From the cell containing the given text, extract its center point as (X, Y) coordinate. 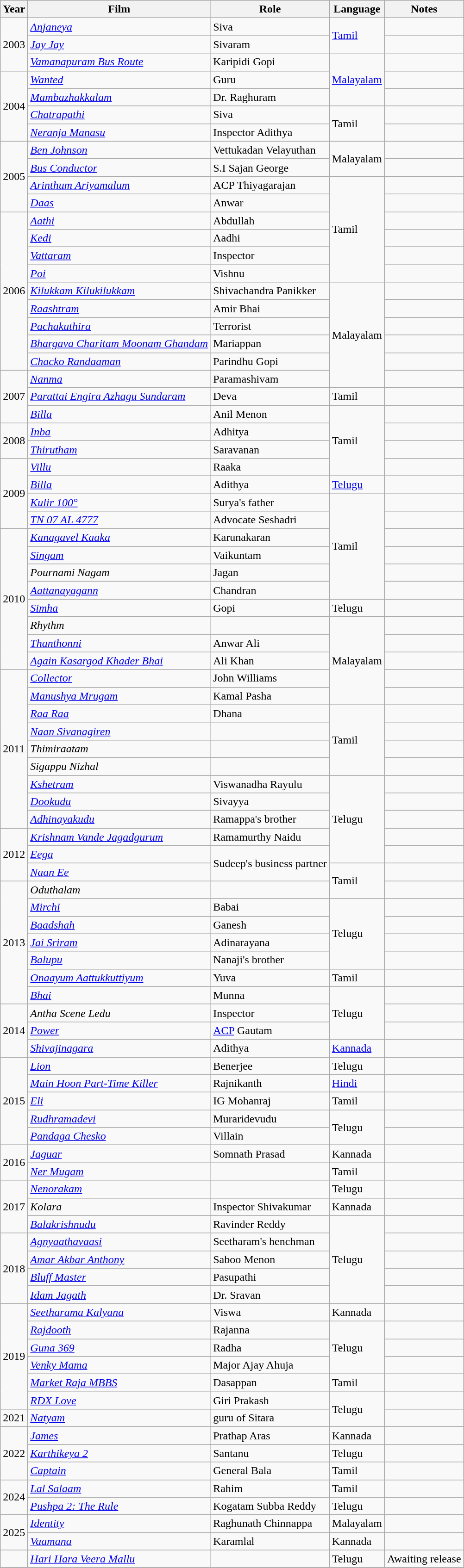
Antha Scene Ledu (119, 1013)
Daas (119, 203)
Santanu (270, 1453)
Viswa (270, 1312)
Wanted (119, 80)
Ner Mugam (119, 1171)
Awaiting release (424, 1559)
Seetharam's henchman (270, 1242)
Aattanayagann (119, 590)
Benerjee (270, 1066)
Mambazhakkalam (119, 97)
Jagan (270, 573)
2016 (14, 1163)
Thimiraatam (119, 749)
Pushpa 2: The Rule (119, 1506)
Gopi (270, 608)
Thirutham (119, 449)
Inspector Adithya (270, 132)
Eega (119, 855)
Parattai Engira Azhagu Sundaram (119, 397)
Radha (270, 1348)
2022 (14, 1453)
Rajanna (270, 1330)
2003 (14, 44)
Pachakuthira (119, 326)
Rajdooth (119, 1330)
Mirchi (119, 907)
Oduthalam (119, 890)
2004 (14, 106)
Guna 369 (119, 1348)
Chacko Randaaman (119, 361)
General Bala (270, 1471)
2024 (14, 1497)
Sivaram (270, 44)
IG Mohanraj (270, 1101)
Dhana (270, 713)
Onaayum Aattukkuttiyum (119, 978)
2005 (14, 176)
RDX Love (119, 1401)
Karunakaran (270, 538)
Captain (119, 1471)
Nenorakam (119, 1189)
Inba (119, 432)
Kilukkam Kilukilukkam (119, 291)
Film (119, 9)
Lal Salaam (119, 1488)
Babai (270, 907)
Adinarayana (270, 942)
Vishnu (270, 273)
Manushya Mrugam (119, 696)
2006 (14, 291)
Deva (270, 397)
Idam Jagath (119, 1295)
Poi (119, 273)
Surya's father (270, 502)
Naan Ee (119, 872)
Ramamurthy Naidu (270, 837)
Hari Hara Veera Mallu (119, 1559)
Giri Prakash (270, 1401)
Vaikuntam (270, 555)
Baadshah (119, 925)
2015 (14, 1101)
2021 (14, 1418)
Terrorist (270, 326)
Dr. Raghuram (270, 97)
Raghunath Chinnappa (270, 1524)
Chatrapathi (119, 115)
2018 (14, 1268)
Muraridevudu (270, 1119)
2008 (14, 440)
Anwar Ali (270, 643)
John Williams (270, 678)
James (119, 1436)
Year (14, 9)
Mariappan (270, 344)
Ben Johnson (119, 150)
Anjaneya (119, 27)
Adhitya (270, 432)
Vaamana (119, 1541)
Vamanapuram Bus Route (119, 62)
Shivajinagara (119, 1048)
Raa Raa (119, 713)
Anwar (270, 203)
Saravanan (270, 449)
Parindhu Gopi (270, 361)
2010 (14, 599)
Rhythm (119, 626)
Karamlal (270, 1541)
2012 (14, 855)
Again Kasargod Khader Bhai (119, 661)
Ramappa's brother (270, 819)
Major Ajay Ahuja (270, 1365)
Sudeep's business partner (270, 863)
Kolara (119, 1207)
Agnyaathavaasi (119, 1242)
Paramashivam (270, 379)
Pournami Nagam (119, 573)
guru of Sitara (270, 1418)
2019 (14, 1356)
Anil Menon (270, 414)
Role (270, 9)
Chandran (270, 590)
Amir Bhai (270, 309)
Yuva (270, 978)
Rudhramadevi (119, 1119)
Villain (270, 1136)
Power (119, 1030)
Villu (119, 467)
Arinthum Ariyamalum (119, 185)
Prathap Aras (270, 1436)
Viswanadha Rayulu (270, 784)
2014 (14, 1030)
Pandaga Chesko (119, 1136)
Balupu (119, 960)
Sigappu Nizhal (119, 766)
Vettukadan Velayuthan (270, 150)
Jai Sriram (119, 942)
ACP Gautam (270, 1030)
Advocate Seshadri (270, 520)
Identity (119, 1524)
Notes (424, 9)
Nanaji's brother (270, 960)
Bus Conductor (119, 167)
Guru (270, 80)
Aadhi (270, 238)
Raaka (270, 467)
Market Raja MBBS (119, 1383)
2011 (14, 749)
Bluff Master (119, 1277)
Balakrishnudu (119, 1224)
Jaguar (119, 1154)
Karthikeya 2 (119, 1453)
Bhai (119, 995)
2025 (14, 1532)
Hindi (357, 1084)
Pasupathi (270, 1277)
2017 (14, 1207)
Collector (119, 678)
Shivachandra Panikker (270, 291)
Neranja Manasu (119, 132)
Natyam (119, 1418)
Jay Jay (119, 44)
Dasappan (270, 1383)
Kulir 100° (119, 502)
Rahim (270, 1488)
ACP Thiyagarajan (270, 185)
Language (357, 9)
Kedi (119, 238)
Thanthonni (119, 643)
Raashtram (119, 309)
Seetharama Kalyana (119, 1312)
Adhinayakudu (119, 819)
TN 07 AL 4777 (119, 520)
Singam (119, 555)
2013 (14, 942)
Somnath Prasad (270, 1154)
Rajnikanth (270, 1084)
Inspector Shivakumar (270, 1207)
Aathi (119, 221)
Bhargava Charitam Moonam Ghandam (119, 344)
Ali Khan (270, 661)
Kshetram (119, 784)
Eli (119, 1101)
Lion (119, 1066)
Kanagavel Kaaka (119, 538)
Sivayya (270, 802)
Krishnam Vande Jagadgurum (119, 837)
Ravinder Reddy (270, 1224)
S.I Sajan George (270, 167)
Karipidi Gopi (270, 62)
Simha (119, 608)
Abdullah (270, 221)
Main Hoon Part-Time Killer (119, 1084)
Munna (270, 995)
Kamal Pasha (270, 696)
2007 (14, 397)
Dookudu (119, 802)
Naan Sivanagiren (119, 731)
Venky Mama (119, 1365)
2009 (14, 493)
Saboo Menon (270, 1259)
Ganesh (270, 925)
Vattaram (119, 256)
Amar Akbar Anthony (119, 1259)
Dr. Sravan (270, 1295)
Nanma (119, 379)
Kogatam Subba Reddy (270, 1506)
